Find where the given text appears and provide that cell's center as (x, y) coordinate. 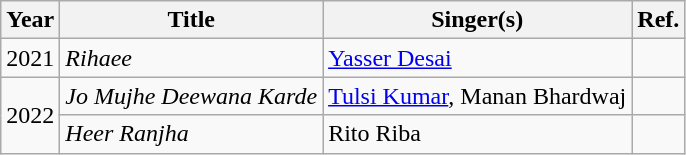
Year (30, 20)
Tulsi Kumar, Manan Bhardwaj (478, 96)
Singer(s) (478, 20)
Yasser Desai (478, 58)
Ref. (658, 20)
Title (192, 20)
Heer Ranjha (192, 134)
Jo Mujhe Deewana Karde (192, 96)
Rito Riba (478, 134)
2021 (30, 58)
Rihaee (192, 58)
2022 (30, 115)
